Detect which cell encompasses the target text, then output its [x, y] center coordinate. 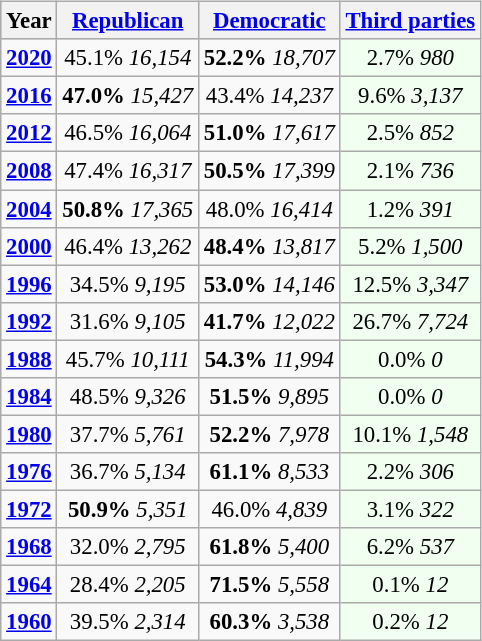
61.1% 8,533 [270, 472]
Republican [128, 21]
31.6% 9,105 [128, 321]
60.3% 3,538 [270, 622]
61.8% 5,400 [270, 547]
50.8% 17,365 [128, 209]
1980 [29, 434]
46.0% 4,839 [270, 509]
50.9% 5,351 [128, 509]
1976 [29, 472]
48.5% 9,326 [128, 396]
2012 [29, 133]
36.7% 5,134 [128, 472]
2000 [29, 246]
2.2% 306 [410, 472]
54.3% 11,994 [270, 359]
Third parties [410, 21]
1984 [29, 396]
2020 [29, 58]
47.4% 16,317 [128, 171]
39.5% 2,314 [128, 622]
2.1% 736 [410, 171]
2004 [29, 209]
34.5% 9,195 [128, 284]
46.4% 13,262 [128, 246]
50.5% 17,399 [270, 171]
48.0% 16,414 [270, 209]
1968 [29, 547]
52.2% 7,978 [270, 434]
3.1% 322 [410, 509]
51.5% 9,895 [270, 396]
43.4% 14,237 [270, 96]
26.7% 7,724 [410, 321]
53.0% 14,146 [270, 284]
32.0% 2,795 [128, 547]
2008 [29, 171]
46.5% 16,064 [128, 133]
52.2% 18,707 [270, 58]
71.5% 5,558 [270, 584]
Democratic [270, 21]
1964 [29, 584]
0.1% 12 [410, 584]
0.2% 12 [410, 622]
47.0% 15,427 [128, 96]
41.7% 12,022 [270, 321]
51.0% 17,617 [270, 133]
48.4% 13,817 [270, 246]
1.2% 391 [410, 209]
37.7% 5,761 [128, 434]
1992 [29, 321]
12.5% 3,347 [410, 284]
1960 [29, 622]
1996 [29, 284]
Year [29, 21]
9.6% 3,137 [410, 96]
10.1% 1,548 [410, 434]
6.2% 537 [410, 547]
2016 [29, 96]
5.2% 1,500 [410, 246]
45.7% 10,111 [128, 359]
1988 [29, 359]
28.4% 2,205 [128, 584]
2.7% 980 [410, 58]
45.1% 16,154 [128, 58]
2.5% 852 [410, 133]
1972 [29, 509]
